Capture the cell that displays the provided text and extract its (x, y) central coordinate. 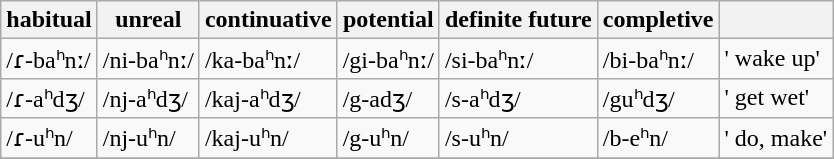
/g-adʒ/ (388, 98)
/nj-aʰdʒ/ (148, 98)
continuative (268, 20)
/s-aʰdʒ/ (518, 98)
potential (388, 20)
completive (658, 20)
/b-eʰn/ (658, 138)
/ka-baʰnː/ (268, 59)
/ni-baʰnː/ (148, 59)
/si-baʰnː/ (518, 59)
/ɾ-uʰn/ (49, 138)
/s-uʰn/ (518, 138)
/bi-baʰnː/ (658, 59)
unreal (148, 20)
habitual (49, 20)
/guʰdʒ/ (658, 98)
/kaj-aʰdʒ/ (268, 98)
/ɾ-aʰdʒ/ (49, 98)
/ɾ-baʰnː/ (49, 59)
/nj-uʰn/ (148, 138)
/gi-baʰnː/ (388, 59)
' do, make' (776, 138)
' wake up' (776, 59)
' get wet' (776, 98)
/g-uʰn/ (388, 138)
/kaj-uʰn/ (268, 138)
definite future (518, 20)
